Locate the cell with the specified text and output its (x, y) center coordinate. 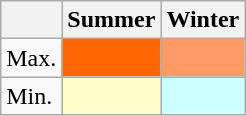
Max. (32, 58)
Min. (32, 96)
Summer (112, 20)
Winter (203, 20)
